Determine the [X, Y] coordinate at the center of the cell enclosing the given text.  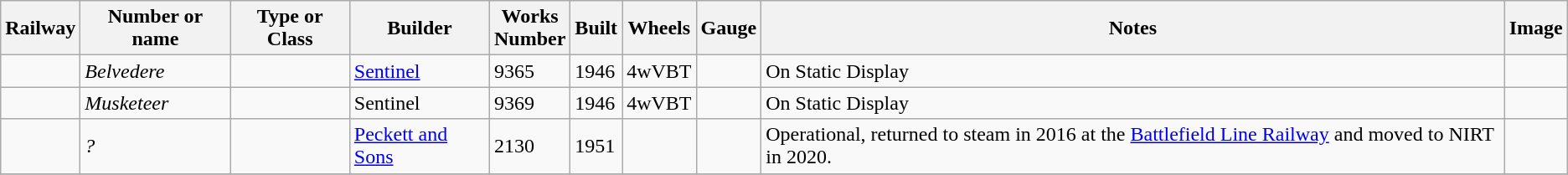
Built [596, 28]
Image [1536, 28]
9369 [529, 103]
1951 [596, 146]
Peckett and Sons [419, 146]
Gauge [729, 28]
Belvedere [156, 71]
? [156, 146]
Wheels [659, 28]
Builder [419, 28]
Musketeer [156, 103]
WorksNumber [529, 28]
9365 [529, 71]
Number or name [156, 28]
2130 [529, 146]
Railway [40, 28]
Notes [1132, 28]
Operational, returned to steam in 2016 at the Battlefield Line Railway and moved to NIRT in 2020. [1132, 146]
Type or Class [290, 28]
